For the text-containing cell, return its midpoint in [x, y] coordinate format. 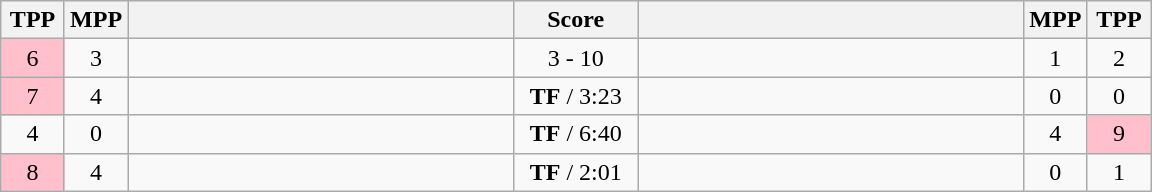
TF / 3:23 [576, 96]
8 [33, 172]
Score [576, 20]
6 [33, 58]
9 [1119, 134]
2 [1119, 58]
3 [96, 58]
7 [33, 96]
TF / 6:40 [576, 134]
3 - 10 [576, 58]
TF / 2:01 [576, 172]
